Provide the (X, Y) coordinate of the cell's center where the given text is located.  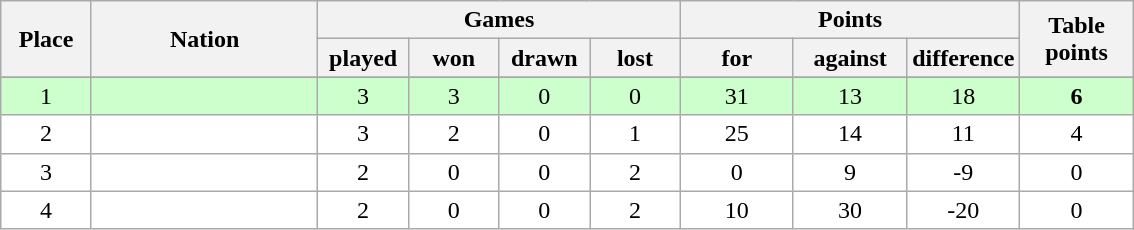
Tablepoints (1076, 39)
-9 (964, 172)
30 (850, 210)
13 (850, 96)
31 (736, 96)
for (736, 58)
difference (964, 58)
6 (1076, 96)
-20 (964, 210)
against (850, 58)
18 (964, 96)
9 (850, 172)
Points (850, 20)
10 (736, 210)
14 (850, 134)
Place (46, 39)
drawn (544, 58)
played (364, 58)
Nation (204, 39)
lost (636, 58)
won (454, 58)
11 (964, 134)
25 (736, 134)
Games (499, 20)
